Find where the given text appears and provide that cell's center as (X, Y) coordinate. 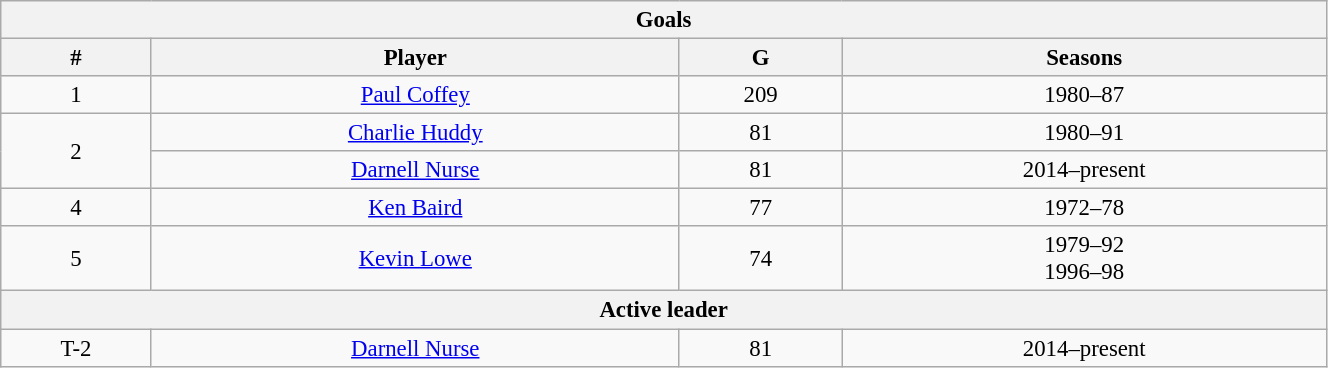
Goals (664, 20)
Charlie Huddy (415, 133)
Seasons (1084, 58)
T-2 (76, 348)
2 (76, 152)
209 (760, 95)
74 (760, 258)
Player (415, 58)
1980–87 (1084, 95)
Kevin Lowe (415, 258)
4 (76, 208)
Active leader (664, 310)
1972–78 (1084, 208)
G (760, 58)
Paul Coffey (415, 95)
1980–91 (1084, 133)
# (76, 58)
1979–921996–98 (1084, 258)
77 (760, 208)
1 (76, 95)
Ken Baird (415, 208)
5 (76, 258)
